Search for the cell housing the specified text and yield its (X, Y) center coordinate. 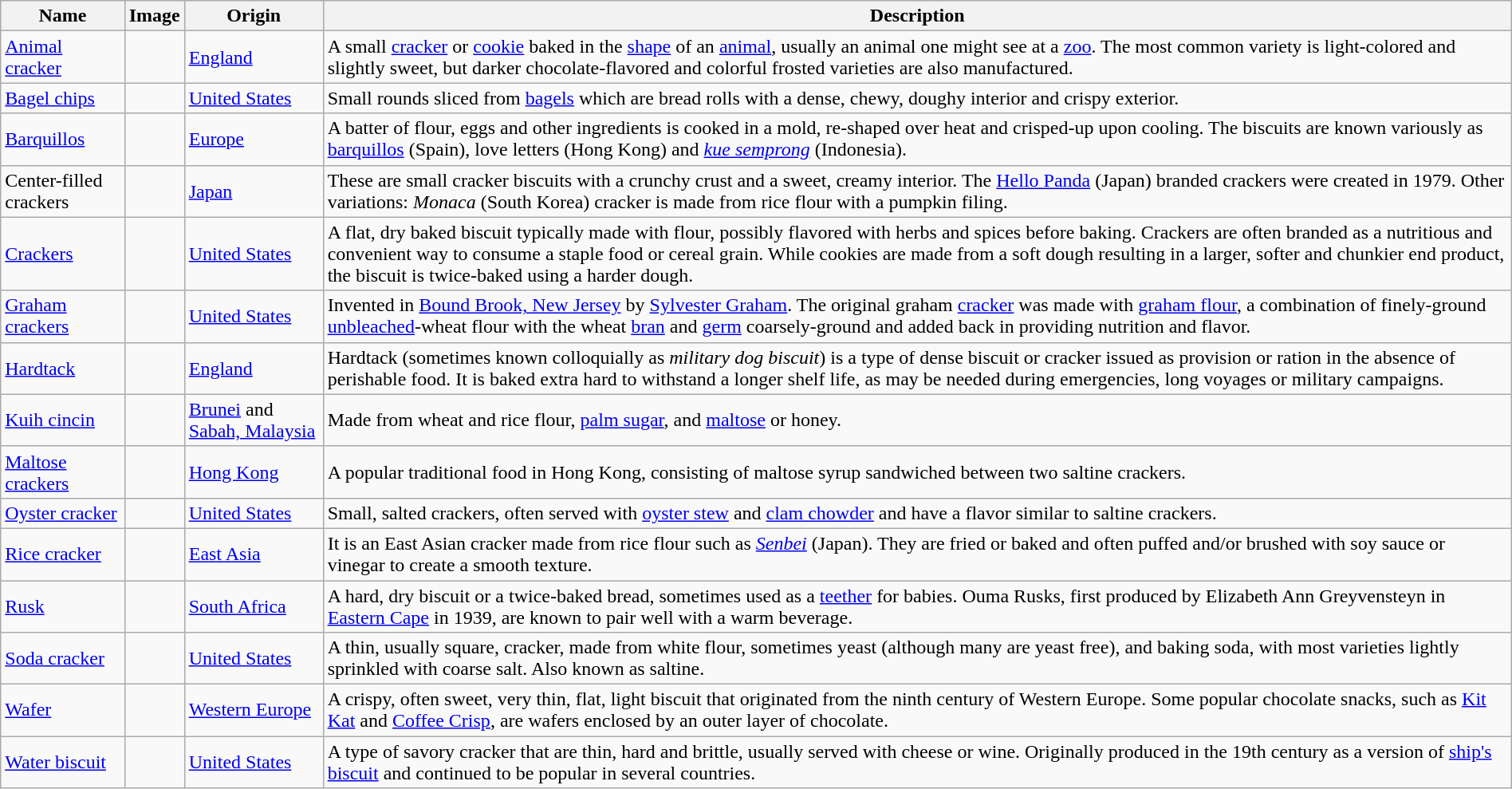
Image (155, 16)
Hong Kong (254, 472)
Bagel chips (62, 98)
Maltose crackers (62, 472)
Wafer (62, 710)
Description (917, 16)
Kuih cincin (62, 420)
Name (62, 16)
Small, salted crackers, often served with oyster stew and clam chowder and have a flavor similar to saltine crackers. (917, 513)
Animal cracker (62, 57)
Brunei and Sabah, Malaysia (254, 420)
Japan (254, 191)
Europe (254, 139)
Water biscuit (62, 763)
Rice cracker (62, 554)
Center-filled crackers (62, 191)
Western Europe (254, 710)
Crackers (62, 254)
South Africa (254, 606)
Barquillos (62, 139)
Soda cracker (62, 659)
A popular traditional food in Hong Kong, consisting of maltose syrup sandwiched between two saltine crackers. (917, 472)
Small rounds sliced from bagels which are bread rolls with a dense, chewy, doughy interior and crispy exterior. (917, 98)
East Asia (254, 554)
Made from wheat and rice flour, palm sugar, and maltose or honey. (917, 420)
Hardtack (62, 369)
Rusk (62, 606)
Graham crackers (62, 316)
Oyster cracker (62, 513)
Origin (254, 16)
